Provide the (X, Y) coordinate of the cell's center where the given text is located.  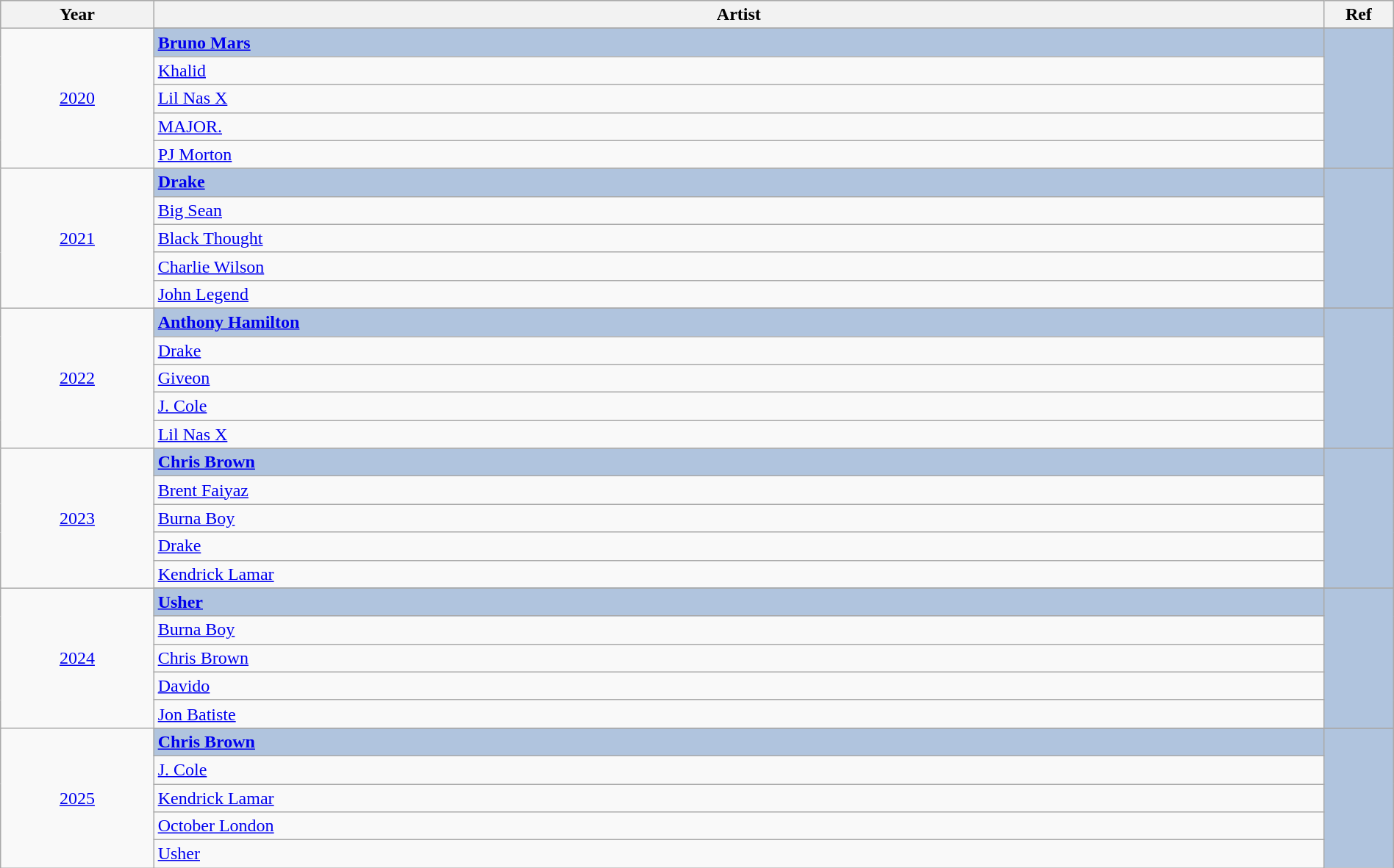
October London (738, 826)
2022 (77, 378)
Jon Batiste (738, 714)
MAJOR. (738, 126)
Anthony Hamilton (738, 322)
Big Sean (738, 210)
2024 (77, 658)
Year (77, 15)
Brent Faiyaz (738, 490)
Artist (738, 15)
Khalid (738, 71)
2023 (77, 518)
2021 (77, 238)
Charlie Wilson (738, 266)
Bruno Mars (738, 43)
PJ Morton (738, 154)
2025 (77, 797)
Giveon (738, 379)
John Legend (738, 294)
Davido (738, 686)
2020 (77, 98)
Black Thought (738, 238)
Ref (1359, 15)
